Capture the cell that displays the provided text and extract its (X, Y) central coordinate. 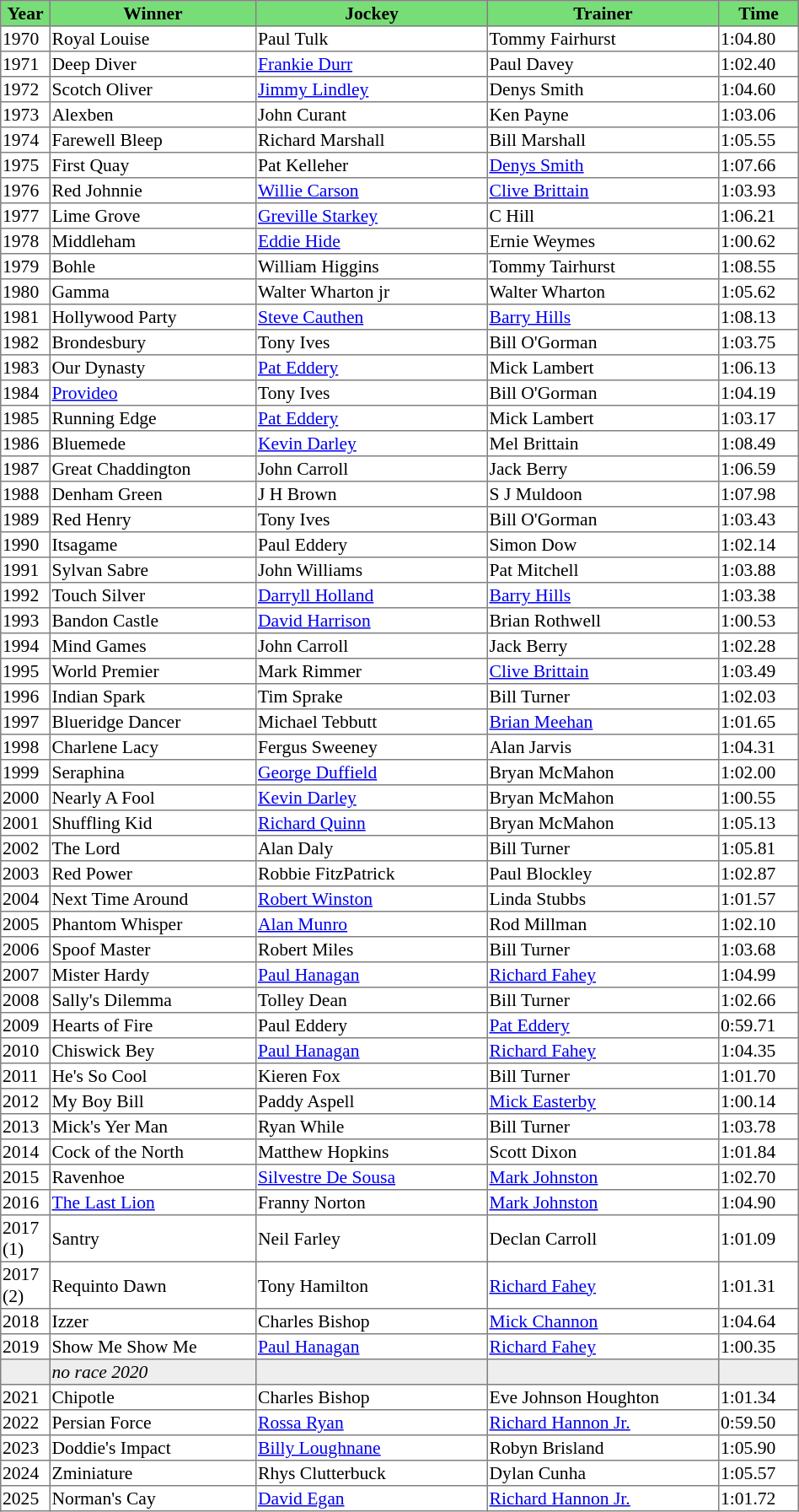
Royal Louise (153, 39)
Franny Norton (372, 1203)
Simon Dow (603, 545)
Walter Wharton jr (372, 292)
1992 (25, 595)
Darryll Holland (372, 595)
1:05.81 (759, 848)
2017 (1) (25, 1239)
Eddie Hide (372, 241)
Dylan Cunha (603, 1473)
Neil Farley (372, 1239)
Jimmy Lindley (372, 89)
1:04.99 (759, 975)
Provideo (153, 393)
0:59.50 (759, 1423)
1:00.35 (759, 1347)
Mister Hardy (153, 975)
1:05.13 (759, 823)
1974 (25, 140)
Itsagame (153, 545)
1:04.19 (759, 393)
Charlene Lacy (153, 747)
1973 (25, 115)
1980 (25, 292)
Richard Marshall (372, 140)
1:00.14 (759, 1101)
1:03.93 (759, 191)
Matthew Hopkins (372, 1152)
1:08.49 (759, 444)
1985 (25, 418)
Robbie FitzPatrick (372, 874)
C Hill (603, 216)
1:01.57 (759, 899)
Bandon Castle (153, 621)
Hearts of Fire (153, 1025)
2006 (25, 950)
Mick's Yer Man (153, 1127)
2010 (25, 1051)
My Boy Bill (153, 1101)
Requinto Dawn (153, 1285)
1:03.43 (759, 519)
Frankie Durr (372, 64)
Seraphina (153, 772)
1:00.55 (759, 798)
Mick Channon (603, 1321)
Sally's Dilemma (153, 1000)
1:03.78 (759, 1127)
Running Edge (153, 418)
World Premier (153, 671)
1989 (25, 519)
Spoof Master (153, 950)
1997 (25, 722)
Alexben (153, 115)
1996 (25, 697)
Mark Rimmer (372, 671)
Richard Quinn (372, 823)
Red Johnnie (153, 191)
1977 (25, 216)
Middleham (153, 241)
0:59.71 (759, 1025)
Brondesbury (153, 342)
Pat Kelleher (372, 165)
1984 (25, 393)
Brian Rothwell (603, 621)
2015 (25, 1177)
1:04.35 (759, 1051)
Pat Mitchell (603, 570)
1:08.55 (759, 266)
Declan Carroll (603, 1239)
Silvestre De Sousa (372, 1177)
1:02.87 (759, 874)
Tony Hamilton (372, 1285)
Red Henry (153, 519)
Bill Marshall (603, 140)
Santry (153, 1239)
Mel Brittain (603, 444)
2012 (25, 1101)
Paul Tulk (372, 39)
2011 (25, 1076)
Scotch Oliver (153, 89)
Paddy Aspell (372, 1101)
1:05.90 (759, 1448)
1995 (25, 671)
1:02.70 (759, 1177)
Farewell Bleep (153, 140)
1975 (25, 165)
Michael Tebbutt (372, 722)
George Duffield (372, 772)
William Higgins (372, 266)
1:01.09 (759, 1239)
Paul Davey (603, 64)
1:02.28 (759, 646)
2016 (25, 1203)
2023 (25, 1448)
Cock of the North (153, 1152)
Winner (153, 13)
1:03.75 (759, 342)
1:01.65 (759, 722)
Mind Games (153, 646)
Ravenhoe (153, 1177)
1:04.64 (759, 1321)
1:02.66 (759, 1000)
Hollywood Party (153, 317)
He's So Cool (153, 1076)
1987 (25, 469)
Ken Payne (603, 115)
1994 (25, 646)
Eve Johnson Houghton (603, 1397)
1990 (25, 545)
Tommy Tairhurst (603, 266)
no race 2020 (153, 1372)
Scott Dixon (603, 1152)
Great Chaddington (153, 469)
1:02.10 (759, 924)
1983 (25, 368)
1:04.60 (759, 89)
Sylvan Sabre (153, 570)
Alan Munro (372, 924)
Deep Diver (153, 64)
Shuffling Kid (153, 823)
Zminiature (153, 1473)
1:03.06 (759, 115)
2021 (25, 1397)
Denham Green (153, 494)
1:05.62 (759, 292)
Paul Blockley (603, 874)
Nearly A Fool (153, 798)
Touch Silver (153, 595)
2004 (25, 899)
Brian Meehan (603, 722)
Greville Starkey (372, 216)
Next Time Around (153, 899)
1:03.49 (759, 671)
1:01.31 (759, 1285)
Year (25, 13)
1:02.00 (759, 772)
Steve Cauthen (372, 317)
1988 (25, 494)
1976 (25, 191)
Jockey (372, 13)
Persian Force (153, 1423)
Gamma (153, 292)
Tim Sprake (372, 697)
2003 (25, 874)
John Curant (372, 115)
David Egan (372, 1499)
S J Muldoon (603, 494)
2007 (25, 975)
Robert Winston (372, 899)
1:04.80 (759, 39)
1:02.14 (759, 545)
Phantom Whisper (153, 924)
2022 (25, 1423)
1993 (25, 621)
Bluemede (153, 444)
2002 (25, 848)
Izzer (153, 1321)
Billy Loughnane (372, 1448)
1:06.21 (759, 216)
1:04.31 (759, 747)
John Williams (372, 570)
Mick Easterby (603, 1101)
Tolley Dean (372, 1000)
1986 (25, 444)
The Last Lion (153, 1203)
Rossa Ryan (372, 1423)
1:01.70 (759, 1076)
Linda Stubbs (603, 899)
1:04.90 (759, 1203)
Time (759, 13)
David Harrison (372, 621)
Ernie Weymes (603, 241)
Robyn Brisland (603, 1448)
1972 (25, 89)
Ryan While (372, 1127)
Our Dynasty (153, 368)
2008 (25, 1000)
1:01.84 (759, 1152)
Alan Daly (372, 848)
2019 (25, 1347)
2005 (25, 924)
2017 (2) (25, 1285)
2024 (25, 1473)
2018 (25, 1321)
1:03.38 (759, 595)
2014 (25, 1152)
1:03.68 (759, 950)
1:05.57 (759, 1473)
J H Brown (372, 494)
The Lord (153, 848)
2001 (25, 823)
1982 (25, 342)
Chipotle (153, 1397)
Show Me Show Me (153, 1347)
Norman's Cay (153, 1499)
2009 (25, 1025)
Rod Millman (603, 924)
Chiswick Bey (153, 1051)
Alan Jarvis (603, 747)
Lime Grove (153, 216)
1:03.17 (759, 418)
1971 (25, 64)
Rhys Clutterbuck (372, 1473)
1:00.53 (759, 621)
1991 (25, 570)
1:01.72 (759, 1499)
1998 (25, 747)
1999 (25, 772)
Indian Spark (153, 697)
Fergus Sweeney (372, 747)
Walter Wharton (603, 292)
2000 (25, 798)
Red Power (153, 874)
1:00.62 (759, 241)
Blueridge Dancer (153, 722)
Trainer (603, 13)
Bohle (153, 266)
1978 (25, 241)
1:07.66 (759, 165)
Doddie's Impact (153, 1448)
1979 (25, 266)
1981 (25, 317)
1:05.55 (759, 140)
1:06.59 (759, 469)
1:02.40 (759, 64)
1:03.88 (759, 570)
1:06.13 (759, 368)
Willie Carson (372, 191)
1:02.03 (759, 697)
First Quay (153, 165)
2025 (25, 1499)
Kieren Fox (372, 1076)
1:07.98 (759, 494)
1970 (25, 39)
Tommy Fairhurst (603, 39)
1:01.34 (759, 1397)
2013 (25, 1127)
Robert Miles (372, 950)
1:08.13 (759, 317)
